For the text-containing cell, return its midpoint in [x, y] coordinate format. 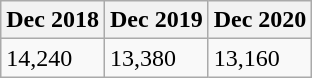
14,240 [53, 58]
Dec 2019 [156, 20]
Dec 2020 [260, 20]
13,380 [156, 58]
13,160 [260, 58]
Dec 2018 [53, 20]
